For the text-containing cell, return its midpoint in (X, Y) coordinate format. 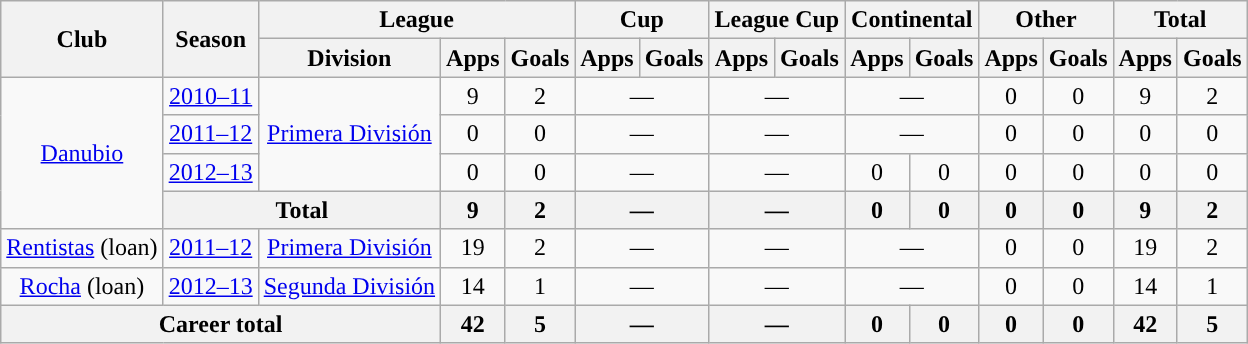
Division (349, 58)
Segunda División (349, 286)
2010–11 (210, 96)
Rentistas (loan) (82, 248)
League (416, 20)
Season (210, 39)
Cup (642, 20)
Rocha (loan) (82, 286)
League Cup (777, 20)
Club (82, 39)
Continental (912, 20)
Danubio (82, 153)
Other (1046, 20)
Career total (221, 324)
